Search for the cell housing the specified text and yield its [X, Y] center coordinate. 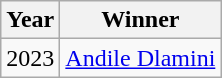
Winner [140, 20]
Andile Dlamini [140, 58]
Year [30, 20]
2023 [30, 58]
